Detect which cell encompasses the target text, then output its (x, y) center coordinate. 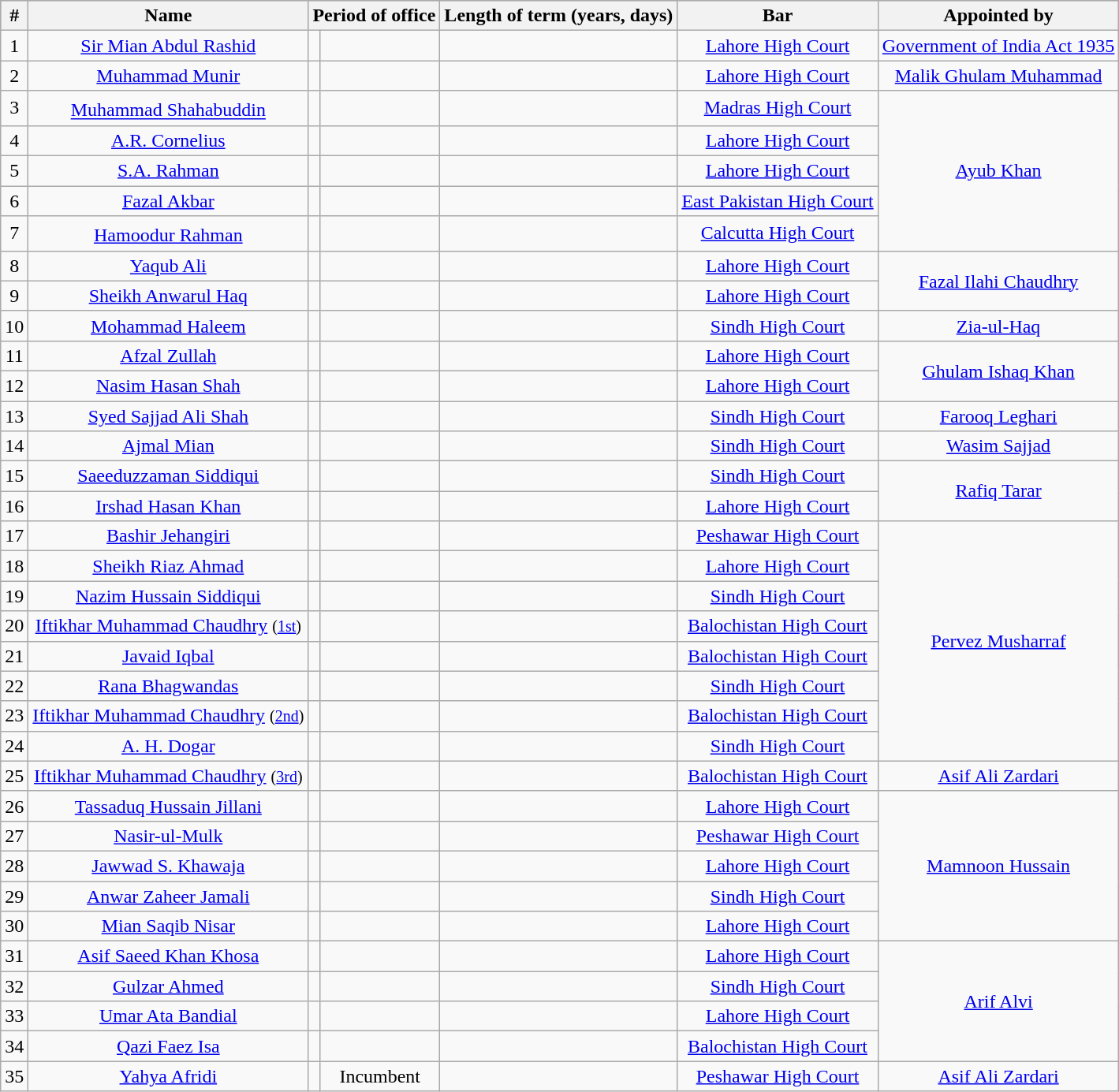
Ayub Khan (998, 170)
Iftikhar Muhammad Chaudhry (3rd) (169, 776)
9 (14, 296)
11 (14, 356)
Farooq Leghari (998, 416)
Incumbent (380, 1076)
Nasir-ul-Mulk (169, 836)
Government of India Act 1935 (998, 46)
Ghulam Ishaq Khan (998, 371)
A. H. Dogar (169, 746)
2 (14, 76)
4 (14, 140)
Fazal Akbar (169, 201)
25 (14, 776)
A.R. Cornelius (169, 140)
Iftikhar Muhammad Chaudhry (2nd) (169, 716)
16 (14, 506)
Javaid Iqbal (169, 656)
Tassaduq Hussain Jillani (169, 806)
Yaqub Ali (169, 266)
Nazim Hussain Siddiqui (169, 596)
Rafiq Tarar (998, 491)
Muhammad Shahabuddin (169, 109)
22 (14, 686)
21 (14, 656)
Sheikh Riaz Ahmad (169, 566)
Length of term (years, days) (558, 16)
Syed Sajjad Ali Shah (169, 416)
Pervez Musharraf (998, 641)
32 (14, 986)
Calcutta High Court (778, 233)
Fazal Ilahi Chaudhry (998, 281)
Qazi Faez Isa (169, 1046)
31 (14, 956)
8 (14, 266)
Name (169, 16)
East Pakistan High Court (778, 201)
Arif Alvi (998, 1001)
Gulzar Ahmed (169, 986)
30 (14, 926)
# (14, 16)
12 (14, 386)
6 (14, 201)
Sheikh Anwarul Haq (169, 296)
Irshad Hasan Khan (169, 506)
28 (14, 866)
Muhammad Munir (169, 76)
Asif Saeed Khan Khosa (169, 956)
24 (14, 746)
Mohammad Haleem (169, 326)
Nasim Hasan Shah (169, 386)
23 (14, 716)
1 (14, 46)
34 (14, 1046)
Madras High Court (778, 109)
Umar Ata Bandial (169, 1016)
19 (14, 596)
Wasim Sajjad (998, 446)
33 (14, 1016)
Bashir Jehangiri (169, 536)
14 (14, 446)
Afzal Zullah (169, 356)
Bar (778, 16)
18 (14, 566)
5 (14, 171)
Yahya Afridi (169, 1076)
Appointed by (998, 16)
Ajmal Mian (169, 446)
15 (14, 476)
Zia-ul-Haq (998, 326)
Hamoodur Rahman (169, 233)
Sir Mian Abdul Rashid (169, 46)
20 (14, 626)
10 (14, 326)
35 (14, 1076)
Mian Saqib Nisar (169, 926)
S.A. Rahman (169, 171)
17 (14, 536)
Period of office (374, 16)
13 (14, 416)
Anwar Zaheer Jamali (169, 896)
Jawwad S. Khawaja (169, 866)
Rana Bhagwandas (169, 686)
29 (14, 896)
Iftikhar Muhammad Chaudhry (1st) (169, 626)
Saeeduzzaman Siddiqui (169, 476)
26 (14, 806)
3 (14, 109)
7 (14, 233)
Malik Ghulam Muhammad (998, 76)
Mamnoon Hussain (998, 866)
27 (14, 836)
